Return (X, Y) of the center of cell containing provided text 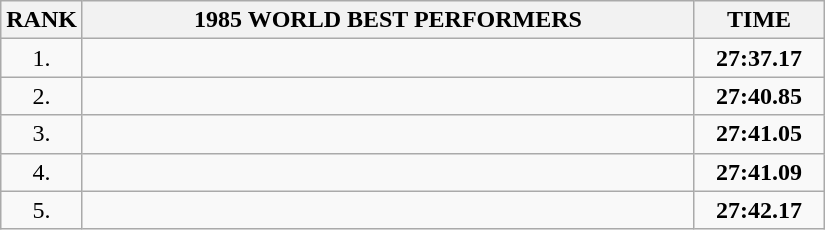
3. (42, 134)
27:40.85 (760, 96)
1. (42, 58)
2. (42, 96)
27:37.17 (760, 58)
27:41.09 (760, 172)
27:41.05 (760, 134)
1985 WORLD BEST PERFORMERS (388, 20)
27:42.17 (760, 210)
TIME (760, 20)
4. (42, 172)
RANK (42, 20)
5. (42, 210)
